Pinpoint the cell where the given text exists, returning its [x, y] midpoint coordinate. 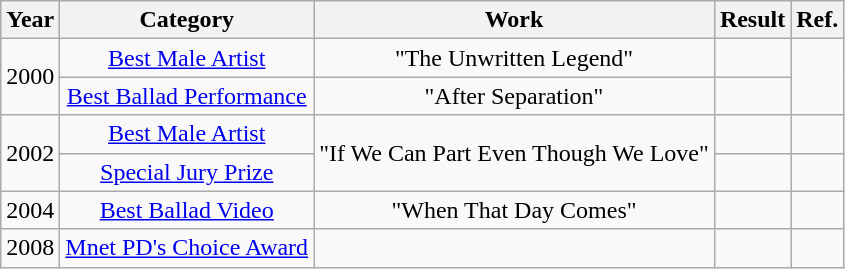
Mnet PD's Choice Award [187, 248]
Best Ballad Performance [187, 96]
Year [30, 20]
2002 [30, 153]
2008 [30, 248]
Category [187, 20]
"If We Can Part Even Though We Love" [514, 153]
Best Ballad Video [187, 210]
Ref. [818, 20]
"The Unwritten Legend" [514, 58]
"When That Day Comes" [514, 210]
"After Separation" [514, 96]
2000 [30, 77]
Result [752, 20]
Special Jury Prize [187, 172]
2004 [30, 210]
Work [514, 20]
